Detect which cell encompasses the target text, then output its [x, y] center coordinate. 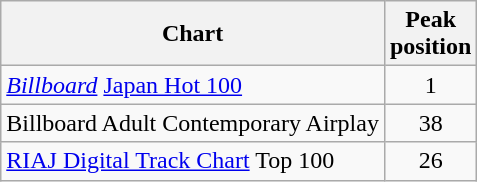
RIAJ Digital Track Chart Top 100 [193, 161]
Chart [193, 34]
1 [430, 85]
Billboard Japan Hot 100 [193, 85]
38 [430, 123]
Billboard Adult Contemporary Airplay [193, 123]
26 [430, 161]
Peakposition [430, 34]
